From the cell containing the given text, extract its center point as (x, y) coordinate. 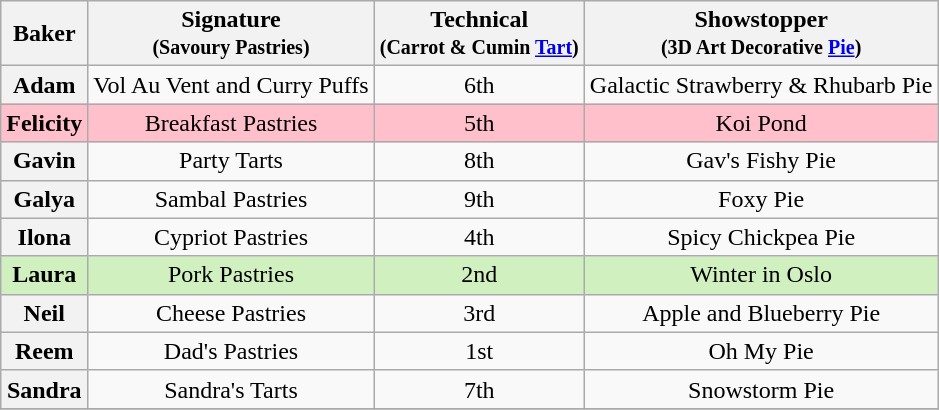
Neil (44, 313)
5th (479, 123)
Signature(Savoury Pastries) (231, 34)
Galactic Strawberry & Rhubarb Pie (761, 85)
Pork Pastries (231, 275)
1st (479, 351)
Cypriot Pastries (231, 237)
Cheese Pastries (231, 313)
Adam (44, 85)
Felicity (44, 123)
2nd (479, 275)
Foxy Pie (761, 199)
Sandra's Tarts (231, 389)
Ilona (44, 237)
Spicy Chickpea Pie (761, 237)
Vol Au Vent and Curry Puffs (231, 85)
Dad's Pastries (231, 351)
7th (479, 389)
Breakfast Pastries (231, 123)
6th (479, 85)
Laura (44, 275)
Technical(Carrot & Cumin Tart) (479, 34)
Snowstorm Pie (761, 389)
Reem (44, 351)
Sambal Pastries (231, 199)
Gav's Fishy Pie (761, 161)
Party Tarts (231, 161)
Showstopper(3D Art Decorative Pie) (761, 34)
Gavin (44, 161)
3rd (479, 313)
9th (479, 199)
Galya (44, 199)
Oh My Pie (761, 351)
4th (479, 237)
Winter in Oslo (761, 275)
Apple and Blueberry Pie (761, 313)
Baker (44, 34)
Koi Pond (761, 123)
Sandra (44, 389)
8th (479, 161)
